Scan for the cell matching the given text and deliver its [x, y] coordinate at center. 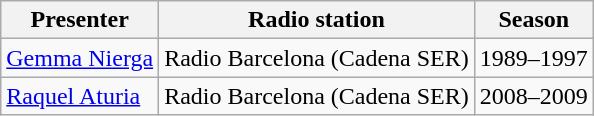
Raquel Aturia [80, 96]
2008–2009 [534, 96]
1989–1997 [534, 58]
Presenter [80, 20]
Radio station [317, 20]
Season [534, 20]
Gemma Nierga [80, 58]
